Return (x, y) of the center of cell containing provided text 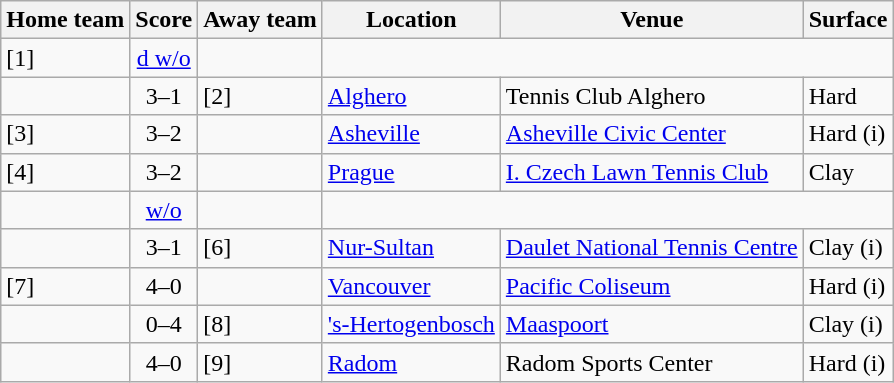
Home team (66, 20)
[9] (260, 362)
's-Hertogenbosch (411, 324)
[6] (260, 248)
Tennis Club Alghero (652, 96)
Daulet National Tennis Centre (652, 248)
[1] (66, 58)
Asheville Civic Center (652, 134)
Alghero (411, 96)
Radom Sports Center (652, 362)
Maaspoort (652, 324)
Away team (260, 20)
[7] (66, 286)
Nur-Sultan (411, 248)
[4] (66, 172)
Surface (848, 20)
[8] (260, 324)
Vancouver (411, 286)
Prague (411, 172)
w/o (164, 210)
Location (411, 20)
[2] (260, 96)
d w/o (164, 58)
0–4 (164, 324)
Score (164, 20)
Asheville (411, 134)
Radom (411, 362)
[3] (66, 134)
I. Czech Lawn Tennis Club (652, 172)
Hard (848, 96)
Venue (652, 20)
Pacific Coliseum (652, 286)
Clay (848, 172)
